Scan for the cell matching the given text and deliver its (X, Y) coordinate at center. 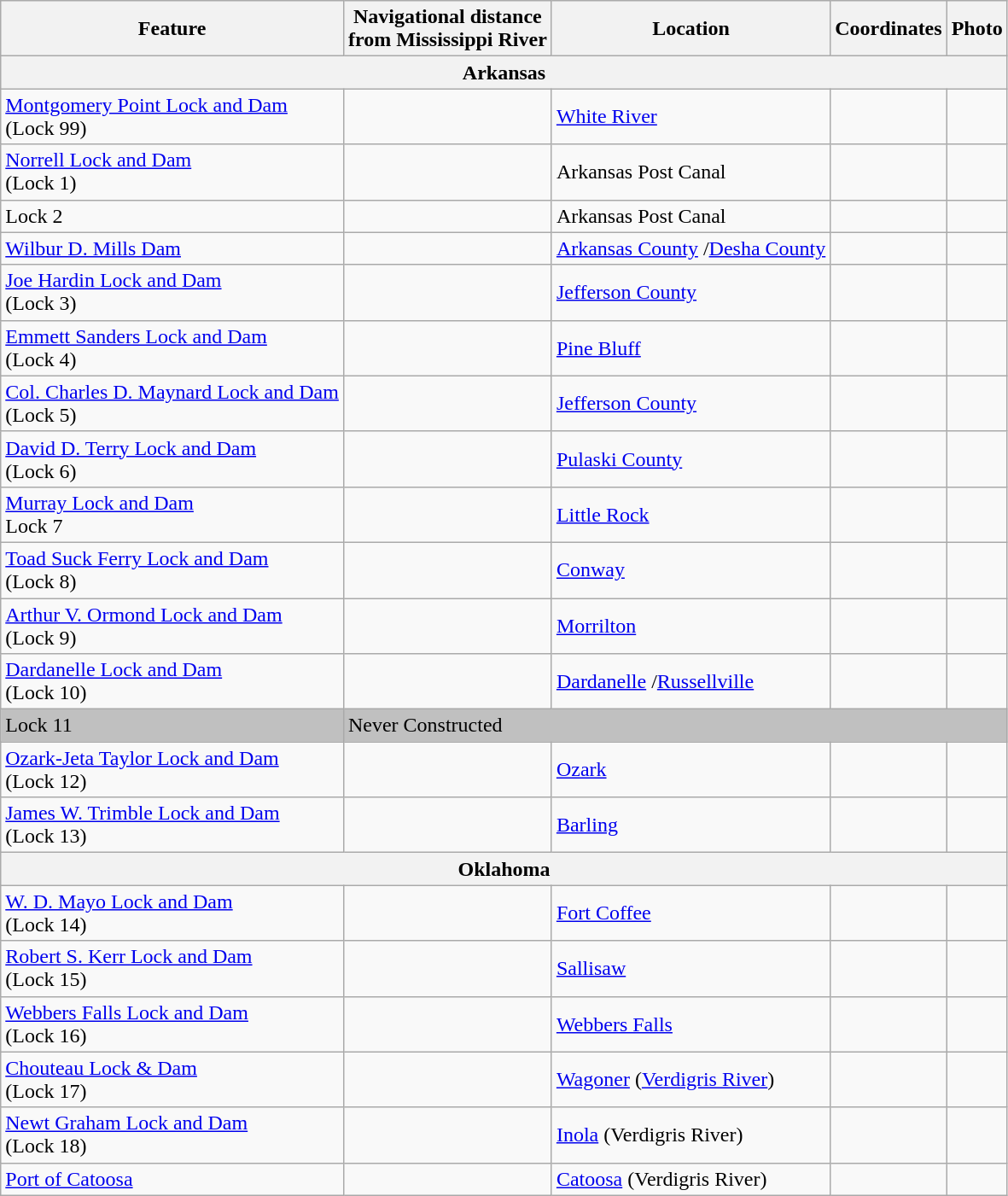
White River (690, 116)
Sallisaw (690, 968)
Chouteau Lock & Dam(Lock 17) (172, 1079)
Wilbur D. Mills Dam (172, 248)
Newt Graham Lock and Dam(Lock 18) (172, 1135)
Murray Lock and DamLock 7 (172, 514)
Toad Suck Ferry Lock and Dam(Lock 8) (172, 570)
Barling (690, 825)
Webbers Falls (690, 1024)
Dardanelle Lock and Dam(Lock 10) (172, 681)
Feature (172, 29)
Lock 2 (172, 216)
Little Rock (690, 514)
Photo (976, 29)
Lock 11 (172, 726)
Joe Hardin Lock and Dam(Lock 3) (172, 292)
Emmett Sanders Lock and Dam(Lock 4) (172, 348)
Dardanelle /Russellville (690, 681)
Location (690, 29)
Wagoner (Verdigris River) (690, 1079)
Pulaski County (690, 459)
Arkansas (504, 73)
Catoosa (Verdigris River) (690, 1179)
Norrell Lock and Dam(Lock 1) (172, 172)
Fort Coffee (690, 913)
Ozark (690, 770)
James W. Trimble Lock and Dam(Lock 13) (172, 825)
Ozark-Jeta Taylor Lock and Dam(Lock 12) (172, 770)
Inola (Verdigris River) (690, 1135)
Col. Charles D. Maynard Lock and Dam(Lock 5) (172, 403)
Never Constructed (675, 726)
Robert S. Kerr Lock and Dam(Lock 15) (172, 968)
W. D. Mayo Lock and Dam(Lock 14) (172, 913)
David D. Terry Lock and Dam(Lock 6) (172, 459)
Webbers Falls Lock and Dam(Lock 16) (172, 1024)
Pine Bluff (690, 348)
Montgomery Point Lock and Dam(Lock 99) (172, 116)
Navigational distancefrom Mississippi River (447, 29)
Coordinates (889, 29)
Conway (690, 570)
Oklahoma (504, 869)
Arthur V. Ormond Lock and Dam(Lock 9) (172, 625)
Port of Catoosa (172, 1179)
Arkansas County /Desha County (690, 248)
Morrilton (690, 625)
